Scan for the cell matching the given text and deliver its (X, Y) coordinate at center. 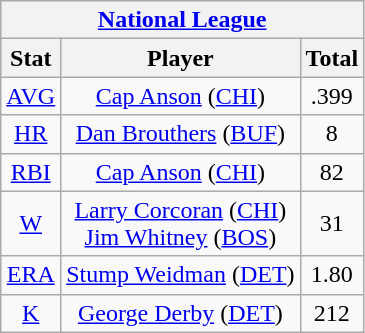
8 (332, 134)
George Derby (DET) (180, 313)
W (31, 224)
Dan Brouthers (BUF) (180, 134)
National League (182, 20)
.399 (332, 96)
Larry Corcoran (CHI)Jim Whitney (BOS) (180, 224)
K (31, 313)
AVG (31, 96)
ERA (31, 275)
212 (332, 313)
RBI (31, 172)
Player (180, 58)
Total (332, 58)
Stat (31, 58)
31 (332, 224)
HR (31, 134)
82 (332, 172)
1.80 (332, 275)
Stump Weidman (DET) (180, 275)
